Locate the cell with the specified text and output its (X, Y) center coordinate. 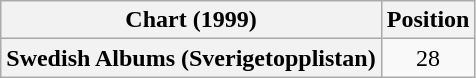
Swedish Albums (Sverigetopplistan) (191, 58)
Chart (1999) (191, 20)
Position (428, 20)
28 (428, 58)
